Capture the cell that displays the provided text and extract its [X, Y] central coordinate. 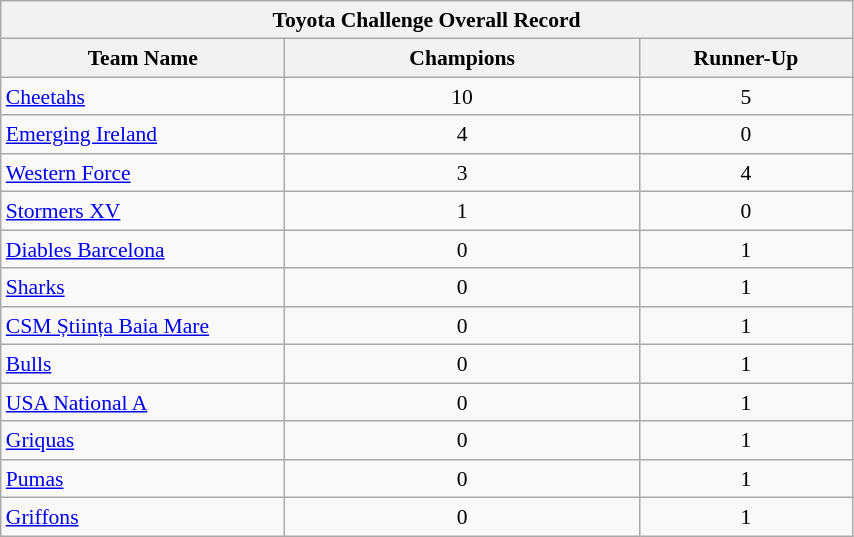
Bulls [143, 364]
Western Force [143, 173]
3 [462, 173]
Emerging Ireland [143, 135]
Stormers XV [143, 211]
Sharks [143, 288]
Champions [462, 58]
Runner-Up [746, 58]
Toyota Challenge Overall Record [427, 20]
Diables Barcelona [143, 249]
10 [462, 97]
Cheetahs [143, 97]
CSM Știința Baia Mare [143, 326]
Pumas [143, 479]
Griquas [143, 440]
USA National A [143, 402]
Griffons [143, 517]
Team Name [143, 58]
5 [746, 97]
